Return [x, y] of the center of cell containing provided text 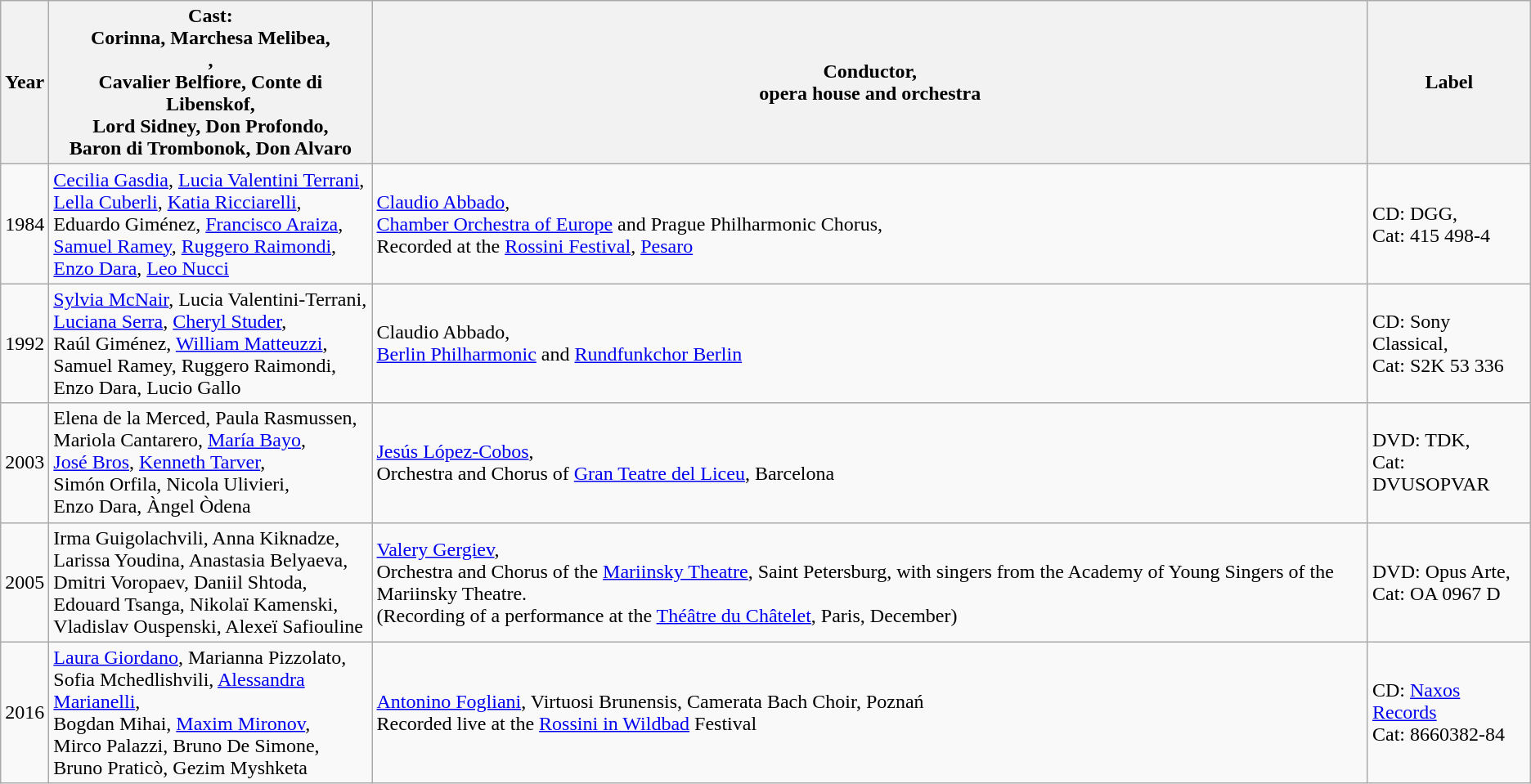
DVD: Opus Arte,Cat: OA 0967 D [1449, 582]
DVD: TDK,Cat: DVUSOPVAR [1449, 463]
Year [25, 83]
Label [1449, 83]
Conductor,opera house and orchestra [870, 83]
CD: Naxos RecordsCat: 8660382-84 [1449, 713]
2016 [25, 713]
Antonino Fogliani, Virtuosi Brunensis, Camerata Bach Choir, PoznańRecorded live at the Rossini in Wildbad Festival [870, 713]
Claudio Abbado,Chamber Orchestra of Europe and Prague Philharmonic Chorus,Recorded at the Rossini Festival, Pesaro [870, 224]
1984 [25, 224]
Jesús López-Cobos,Orchestra and Chorus of Gran Teatre del Liceu, Barcelona [870, 463]
2003 [25, 463]
Claudio Abbado,Berlin Philharmonic and Rundfunkchor Berlin [870, 343]
CD: Sony Classical,Cat: S2K 53 336 [1449, 343]
Elena de la Merced, Paula Rasmussen,Mariola Cantarero, María Bayo,José Bros, Kenneth Tarver,Simón Orfila, Nicola Ulivieri,Enzo Dara, Àngel Òdena [211, 463]
Cast:Corinna, Marchesa Melibea,,Cavalier Belfiore, Conte di Libenskof,Lord Sidney, Don Profondo,Baron di Trombonok, Don Alvaro [211, 83]
CD: DGG,Cat: 415 498-4 [1449, 224]
1992 [25, 343]
2005 [25, 582]
